Search for the cell housing the specified text and yield its (X, Y) center coordinate. 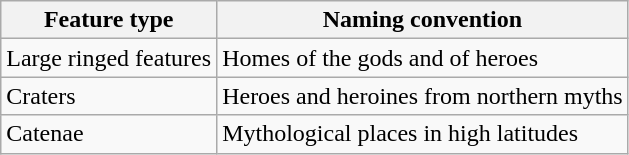
Naming convention (423, 20)
Feature type (109, 20)
Mythological places in high latitudes (423, 134)
Homes of the gods and of heroes (423, 58)
Craters (109, 96)
Heroes and heroines from northern myths (423, 96)
Large ringed features (109, 58)
Catenae (109, 134)
